From the cell containing the given text, extract its center point as [x, y] coordinate. 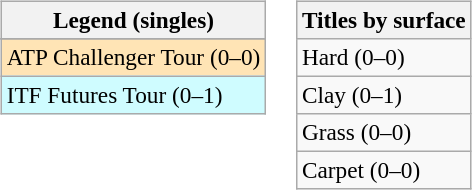
Titles by surface [384, 20]
Legend (singles) [133, 20]
ITF Futures Tour (0–1) [133, 95]
Grass (0–0) [384, 133]
Carpet (0–0) [384, 171]
ATP Challenger Tour (0–0) [133, 57]
Clay (0–1) [384, 95]
Hard (0–0) [384, 57]
